Locate the cell with the specified text and output its [x, y] center coordinate. 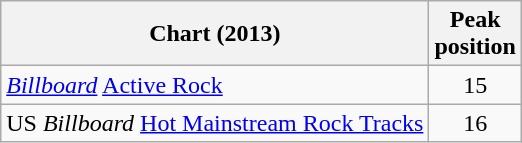
Peakposition [475, 34]
15 [475, 85]
US Billboard Hot Mainstream Rock Tracks [215, 123]
Chart (2013) [215, 34]
Billboard Active Rock [215, 85]
16 [475, 123]
